Capture the cell that displays the provided text and extract its (x, y) central coordinate. 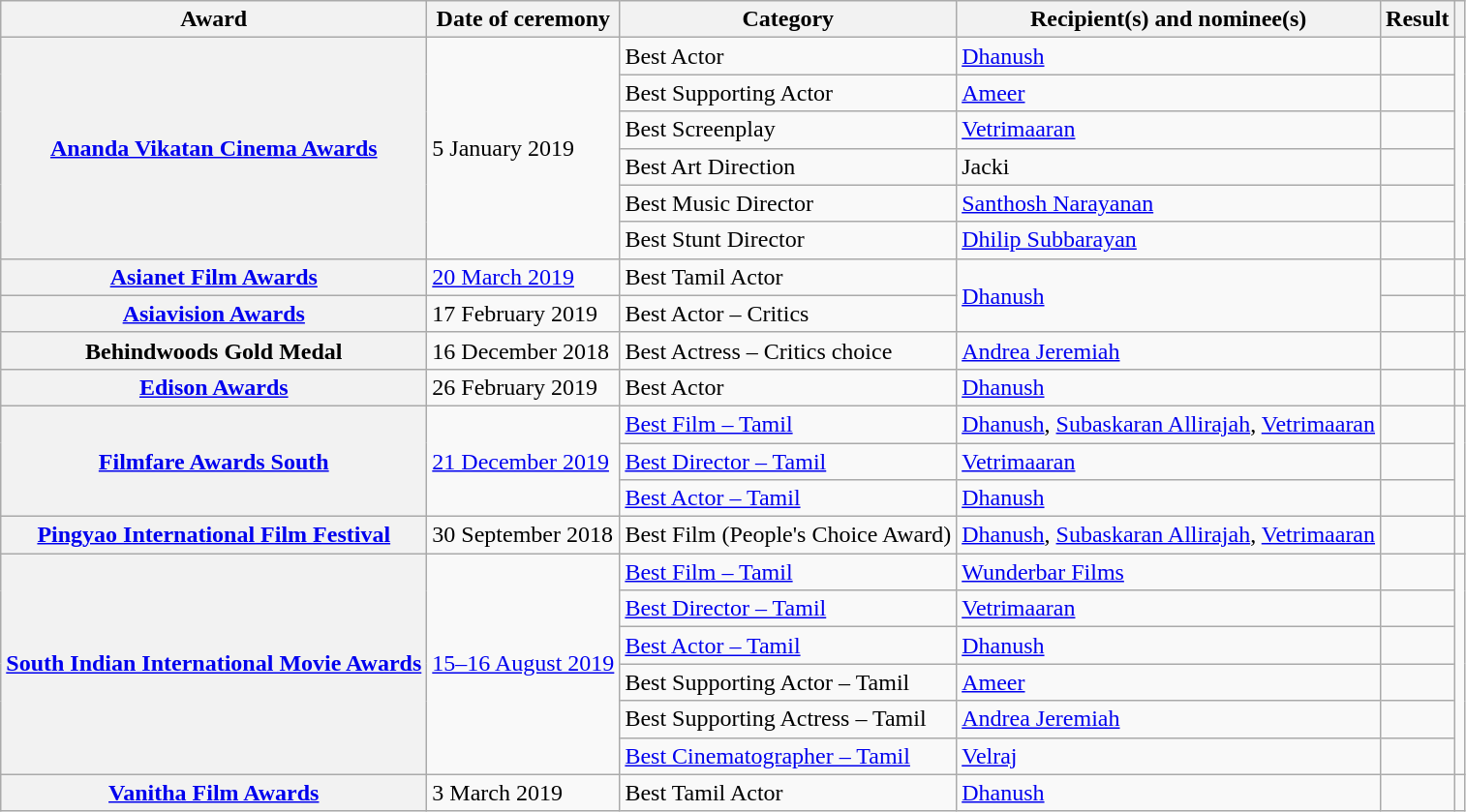
Recipient(s) and nominee(s) (1169, 19)
5 January 2019 (523, 148)
Best Supporting Actor (788, 93)
South Indian International Movie Awards (214, 664)
Best Film (People's Choice Award) (788, 535)
Dhilip Subbarayan (1169, 240)
20 March 2019 (523, 277)
Date of ceremony (523, 19)
Best Music Director (788, 203)
Best Actor – Critics (788, 314)
Best Actress – Critics choice (788, 350)
Santhosh Narayanan (1169, 203)
15–16 August 2019 (523, 664)
Best Art Direction (788, 166)
Wunderbar Films (1169, 572)
Behindwoods Gold Medal (214, 350)
16 December 2018 (523, 350)
Filmfare Awards South (214, 461)
Award (214, 19)
Result (1418, 19)
Edison Awards (214, 387)
30 September 2018 (523, 535)
Jacki (1169, 166)
Asianet Film Awards (214, 277)
Vanitha Film Awards (214, 793)
21 December 2019 (523, 461)
Asiavision Awards (214, 314)
Pingyao International Film Festival (214, 535)
3 March 2019 (523, 793)
Best Screenplay (788, 130)
Ananda Vikatan Cinema Awards (214, 148)
Best Cinematographer – Tamil (788, 756)
Best Supporting Actress – Tamil (788, 719)
Best Supporting Actor – Tamil (788, 682)
Best Stunt Director (788, 240)
Category (788, 19)
17 February 2019 (523, 314)
Velraj (1169, 756)
26 February 2019 (523, 387)
